Find where the given text appears and provide that cell's center as (x, y) coordinate. 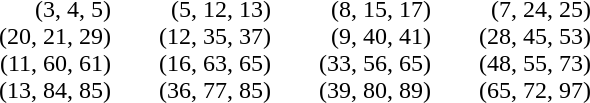
(9, 40, 41) (375, 36)
(12, 35, 37) (215, 36)
(33, 56, 65) (375, 64)
(16, 63, 65) (215, 64)
